Identify which cell holds the provided text, then report its [x, y] central coordinate. 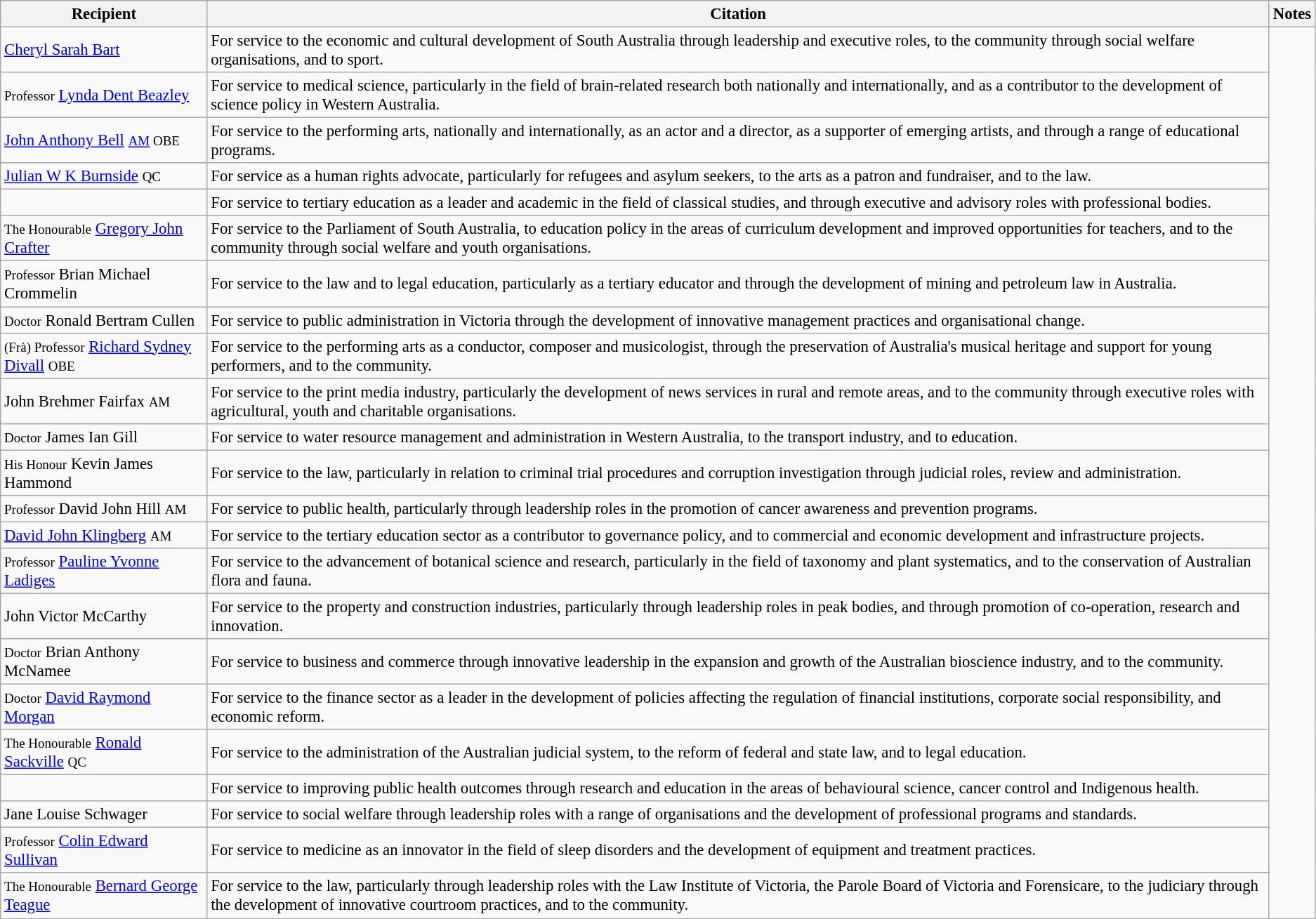
Doctor Ronald Bertram Cullen [104, 320]
His Honour Kevin James Hammond [104, 473]
For service to public health, particularly through leadership roles in the promotion of cancer awareness and prevention programs. [739, 509]
For service to medicine as an innovator in the field of sleep disorders and the development of equipment and treatment practices. [739, 851]
The Honourable Bernard George Teague [104, 896]
John Victor McCarthy [104, 616]
For service as a human rights advocate, particularly for refugees and asylum seekers, to the arts as a patron and fundraiser, and to the law. [739, 176]
Jane Louise Schwager [104, 814]
For service to water resource management and administration in Western Australia, to the transport industry, and to education. [739, 437]
John Brehmer Fairfax AM [104, 402]
The Honourable Gregory John Crafter [104, 239]
For service to social welfare through leadership roles with a range of organisations and the development of professional programs and standards. [739, 814]
David John Klingberg AM [104, 535]
Recipient [104, 14]
John Anthony Bell AM OBE [104, 140]
Julian W K Burnside QC [104, 176]
For service to the administration of the Australian judicial system, to the reform of federal and state law, and to legal education. [739, 753]
Doctor Brian Anthony McNamee [104, 661]
Professor Pauline Yvonne Ladiges [104, 571]
(Frà) Professor Richard Sydney Divall OBE [104, 355]
Professor David John Hill AM [104, 509]
Doctor David Raymond Morgan [104, 708]
Doctor James Ian Gill [104, 437]
The Honourable Ronald Sackville QC [104, 753]
Cheryl Sarah Bart [104, 51]
Professor Lynda Dent Beazley [104, 95]
Professor Colin Edward Sullivan [104, 851]
Notes [1292, 14]
Professor Brian Michael Crommelin [104, 284]
For service to public administration in Victoria through the development of innovative management practices and organisational change. [739, 320]
Citation [739, 14]
